Identify which cell holds the provided text, then report its (x, y) central coordinate. 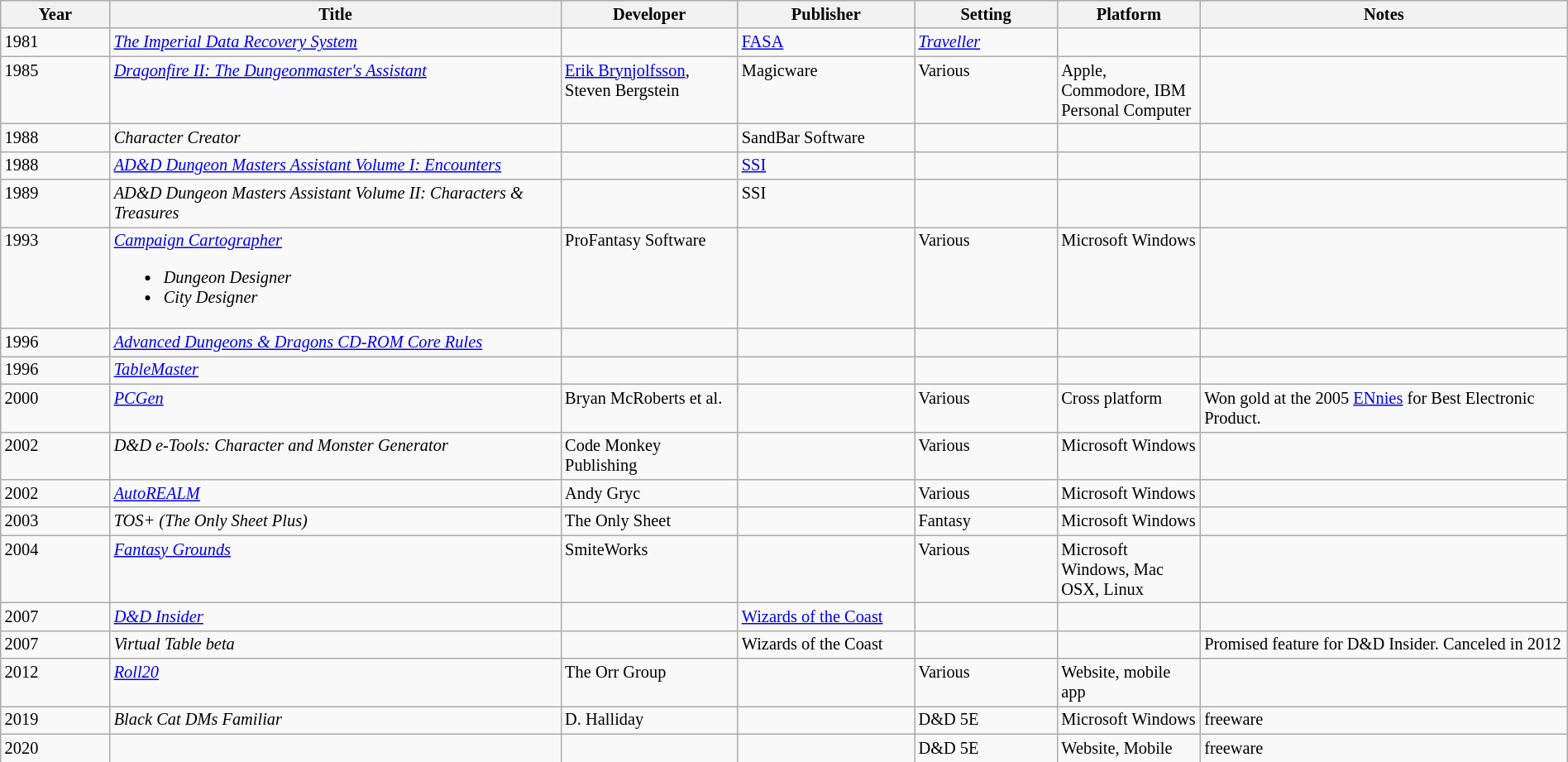
Apple, Commodore, IBM Personal Computer (1128, 90)
ProFantasy Software (649, 277)
Year (55, 14)
Virtual Table beta (336, 645)
Fantasy Grounds (336, 569)
Character Creator (336, 137)
D&D e-Tools: Character and Monster Generator (336, 456)
TableMaster (336, 370)
1985 (55, 90)
Campaign CartographerDungeon DesignerCity Designer (336, 277)
Promised feature for D&D Insider. Canceled in 2012 (1384, 645)
TOS+ (The Only Sheet Plus) (336, 521)
2019 (55, 720)
Website, mobile app (1128, 683)
Andy Gryc (649, 493)
Roll20 (336, 683)
The Orr Group (649, 683)
Cross platform (1128, 408)
Developer (649, 14)
Erik Brynjolfsson, Steven Bergstein (649, 90)
Black Cat DMs Familiar (336, 720)
Dragonfire II: The Dungeonmaster's Assistant (336, 90)
AD&D Dungeon Masters Assistant Volume II: Characters & Treasures (336, 204)
The Only Sheet (649, 521)
1989 (55, 204)
Code Monkey Publishing (649, 456)
Platform (1128, 14)
2000 (55, 408)
D&D Insider (336, 616)
Notes (1384, 14)
FASA (826, 42)
Title (336, 14)
Won gold at the 2005 ENnies for Best Electronic Product. (1384, 408)
Bryan McRoberts et al. (649, 408)
SandBar Software (826, 137)
2012 (55, 683)
Publisher (826, 14)
1993 (55, 277)
AD&D Dungeon Masters Assistant Volume I: Encounters (336, 165)
Setting (986, 14)
2020 (55, 748)
D. Halliday (649, 720)
PCGen (336, 408)
Magicware (826, 90)
SmiteWorks (649, 569)
Advanced Dungeons & Dragons CD-ROM Core Rules (336, 343)
Traveller (986, 42)
2003 (55, 521)
2004 (55, 569)
Microsoft Windows, Mac OSX, Linux (1128, 569)
Website, Mobile (1128, 748)
AutoREALM (336, 493)
The Imperial Data Recovery System (336, 42)
1981 (55, 42)
Fantasy (986, 521)
